Output the [X, Y] coordinate of the center of the cell containing the given text.  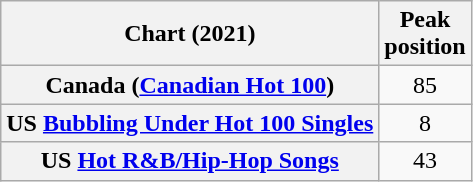
85 [425, 85]
Chart (2021) [190, 34]
US Bubbling Under Hot 100 Singles [190, 123]
Canada (Canadian Hot 100) [190, 85]
US Hot R&B/Hip-Hop Songs [190, 161]
43 [425, 161]
8 [425, 123]
Peakposition [425, 34]
